Search for the cell housing the specified text and yield its (x, y) center coordinate. 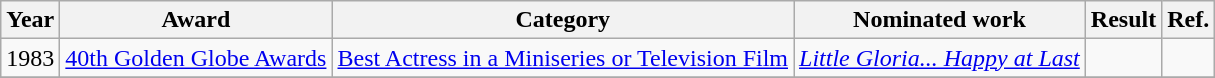
Little Gloria... Happy at Last (940, 58)
1983 (30, 58)
Nominated work (940, 20)
Best Actress in a Miniseries or Television Film (563, 58)
Category (563, 20)
Result (1123, 20)
Ref. (1188, 20)
Award (196, 20)
40th Golden Globe Awards (196, 58)
Year (30, 20)
